Find where the given text appears and provide that cell's center as [X, Y] coordinate. 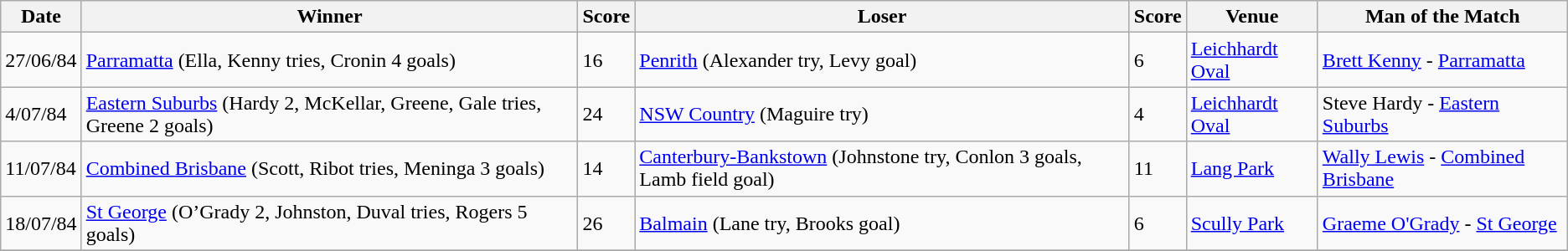
24 [606, 114]
4 [1158, 114]
Wally Lewis - Combined Brisbane [1442, 169]
Date [41, 17]
Penrith (Alexander try, Levy goal) [882, 60]
Loser [882, 17]
Venue [1251, 17]
NSW Country (Maguire try) [882, 114]
14 [606, 169]
Combined Brisbane (Scott, Ribot tries, Meninga 3 goals) [330, 169]
Steve Hardy - Eastern Suburbs [1442, 114]
St George (O’Grady 2, Johnston, Duval tries, Rogers 5 goals) [330, 223]
Lang Park [1251, 169]
Scully Park [1251, 223]
Balmain (Lane try, Brooks goal) [882, 223]
26 [606, 223]
Winner [330, 17]
Man of the Match [1442, 17]
11 [1158, 169]
4/07/84 [41, 114]
Parramatta (Ella, Kenny tries, Cronin 4 goals) [330, 60]
11/07/84 [41, 169]
Eastern Suburbs (Hardy 2, McKellar, Greene, Gale tries, Greene 2 goals) [330, 114]
27/06/84 [41, 60]
Graeme O'Grady - St George [1442, 223]
Brett Kenny - Parramatta [1442, 60]
18/07/84 [41, 223]
16 [606, 60]
Canterbury-Bankstown (Johnstone try, Conlon 3 goals, Lamb field goal) [882, 169]
